Detect which cell encompasses the target text, then output its [x, y] center coordinate. 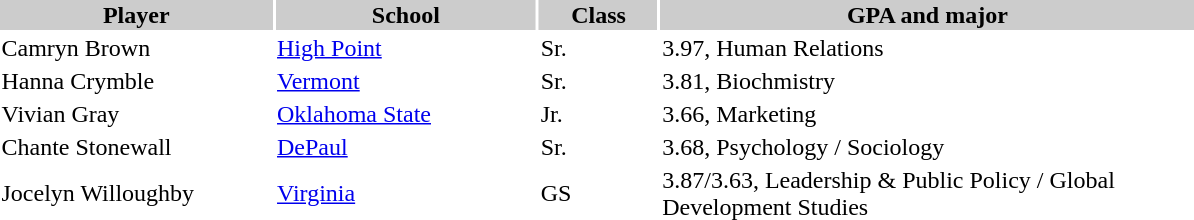
Player [136, 15]
Vermont [406, 81]
Chante Stonewall [136, 147]
DePaul [406, 147]
3.68, Psychology / Sociology [928, 147]
Vivian Gray [136, 114]
3.97, Human Relations [928, 48]
GPA and major [928, 15]
Class [598, 15]
School [406, 15]
Oklahoma State [406, 114]
Jr. [598, 114]
High Point [406, 48]
Camryn Brown [136, 48]
3.81, Biochmistry [928, 81]
Hanna Crymble [136, 81]
3.66, Marketing [928, 114]
